Pinpoint the cell where the given text exists, returning its (X, Y) midpoint coordinate. 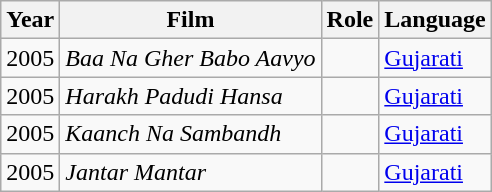
Film (190, 20)
Jantar Mantar (190, 172)
Kaanch Na Sambandh (190, 134)
Role (350, 20)
Language (435, 20)
Harakh Padudi Hansa (190, 96)
Baa Na Gher Babo Aavyo (190, 58)
Year (30, 20)
